Search for the cell housing the specified text and yield its [x, y] center coordinate. 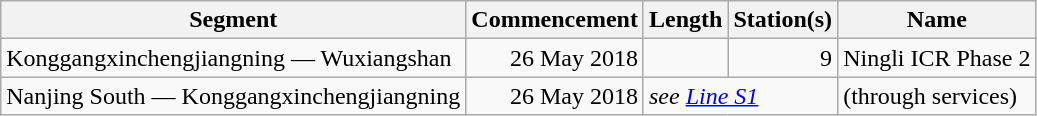
Segment [234, 20]
9 [783, 58]
Length [685, 20]
Nanjing South — Konggangxinchengjiangning [234, 96]
Commencement [555, 20]
(through services) [937, 96]
Ningli ICR Phase 2 [937, 58]
Station(s) [783, 20]
see Line S1 [740, 96]
Konggangxinchengjiangning — Wuxiangshan [234, 58]
Name [937, 20]
